Return the [x, y] coordinate for the center point of the cell that contains the specified text.  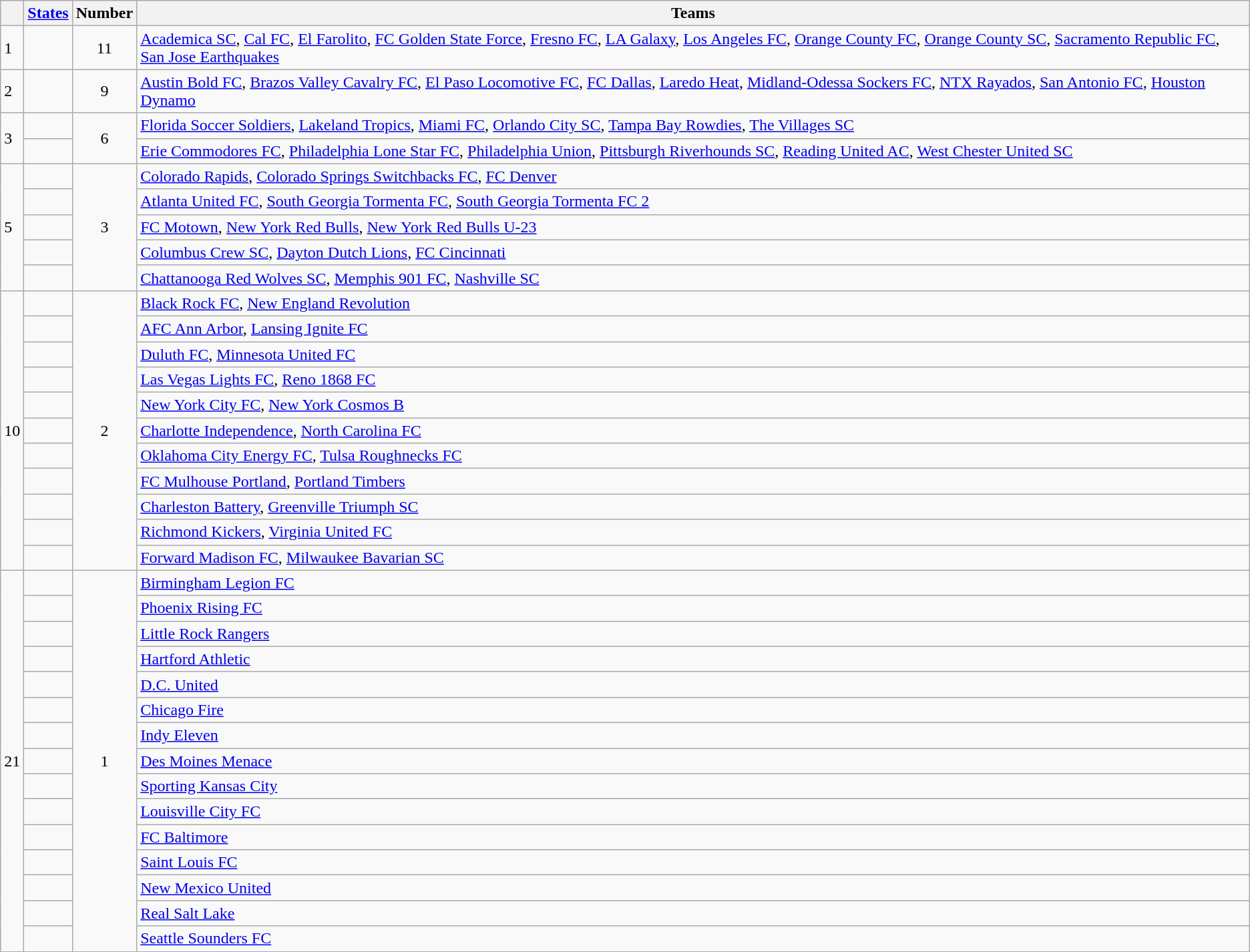
Birmingham Legion FC [693, 583]
Seattle Sounders FC [693, 939]
Erie Commodores FC, Philadelphia Lone Star FC, Philadelphia Union, Pittsburgh Riverhounds SC, Reading United AC, West Chester United SC [693, 151]
Chicago Fire [693, 710]
Number [104, 13]
Colorado Rapids, Colorado Springs Switchbacks FC, FC Denver [693, 176]
FC Mulhouse Portland, Portland Timbers [693, 481]
Las Vegas Lights FC, Reno 1868 FC [693, 380]
New York City FC, New York Cosmos B [693, 405]
D.C. United [693, 684]
9 [104, 91]
AFC Ann Arbor, Lansing Ignite FC [693, 328]
6 [104, 138]
Indy Eleven [693, 735]
5 [12, 227]
Louisville City FC [693, 812]
FC Baltimore [693, 837]
Charlotte Independence, North Carolina FC [693, 431]
Black Rock FC, New England Revolution [693, 303]
Columbus Crew SC, Dayton Dutch Lions, FC Cincinnati [693, 252]
Florida Soccer Soldiers, Lakeland Tropics, Miami FC, Orlando City SC, Tampa Bay Rowdies, The Villages SC [693, 126]
Saint Louis FC [693, 863]
Teams [693, 13]
Forward Madison FC, Milwaukee Bavarian SC [693, 557]
Oklahoma City Energy FC, Tulsa Roughnecks FC [693, 456]
Hartford Athletic [693, 659]
Chattanooga Red Wolves SC, Memphis 901 FC, Nashville SC [693, 278]
Charleston Battery, Greenville Triumph SC [693, 507]
States [48, 13]
FC Motown, New York Red Bulls, New York Red Bulls U-23 [693, 227]
Sporting Kansas City [693, 786]
11 [104, 48]
New Mexico United [693, 888]
Little Rock Rangers [693, 634]
Des Moines Menace [693, 760]
Richmond Kickers, Virginia United FC [693, 532]
Phoenix Rising FC [693, 608]
Atlanta United FC, South Georgia Tormenta FC, South Georgia Tormenta FC 2 [693, 202]
21 [12, 761]
Real Salt Lake [693, 913]
Duluth FC, Minnesota United FC [693, 354]
10 [12, 430]
